From the cell containing the given text, extract its center point as (X, Y) coordinate. 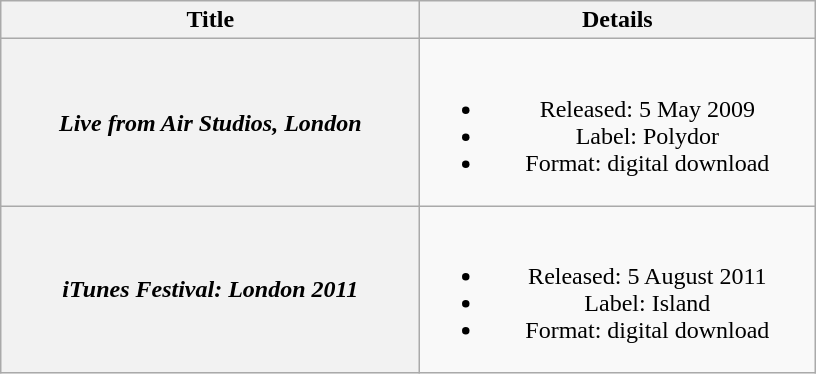
Released: 5 August 2011Label: IslandFormat: digital download (618, 290)
Released: 5 May 2009Label: PolydorFormat: digital download (618, 122)
iTunes Festival: London 2011 (210, 290)
Details (618, 20)
Title (210, 20)
Live from Air Studios, London (210, 122)
